Detect which cell encompasses the target text, then output its [x, y] center coordinate. 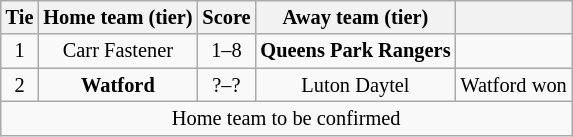
Tie [20, 17]
2 [20, 85]
Watford [118, 85]
Home team (tier) [118, 17]
1 [20, 51]
Luton Daytel [355, 85]
Watford won [513, 85]
?–? [226, 85]
Away team (tier) [355, 17]
Score [226, 17]
Home team to be confirmed [286, 118]
1–8 [226, 51]
Carr Fastener [118, 51]
Queens Park Rangers [355, 51]
